Detect which cell encompasses the target text, then output its [x, y] center coordinate. 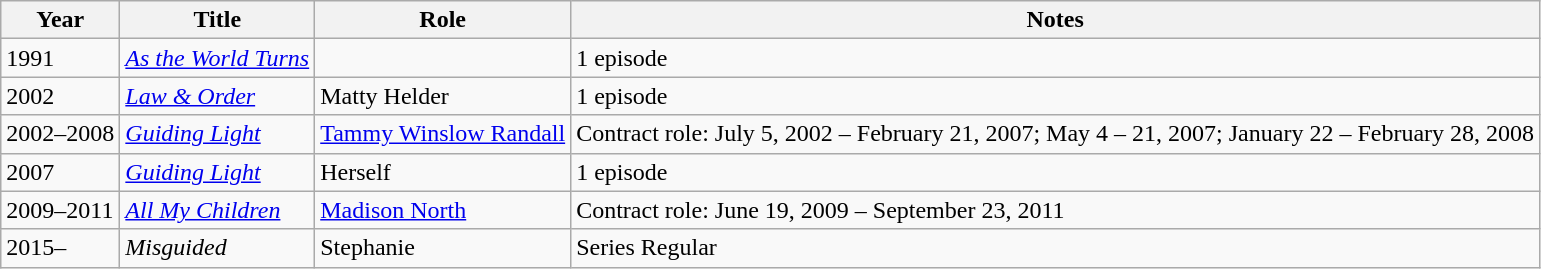
2002–2008 [60, 134]
Herself [443, 172]
2002 [60, 96]
2009–2011 [60, 210]
As the World Turns [218, 58]
Law & Order [218, 96]
Tammy Winslow Randall [443, 134]
Contract role: July 5, 2002 – February 21, 2007; May 4 – 21, 2007; January 22 – February 28, 2008 [1056, 134]
Madison North [443, 210]
Matty Helder [443, 96]
Title [218, 20]
2015– [60, 248]
Role [443, 20]
1991 [60, 58]
All My Children [218, 210]
Stephanie [443, 248]
Misguided [218, 248]
Year [60, 20]
Contract role: June 19, 2009 – September 23, 2011 [1056, 210]
Notes [1056, 20]
2007 [60, 172]
Series Regular [1056, 248]
